Capture the cell that displays the provided text and extract its [x, y] central coordinate. 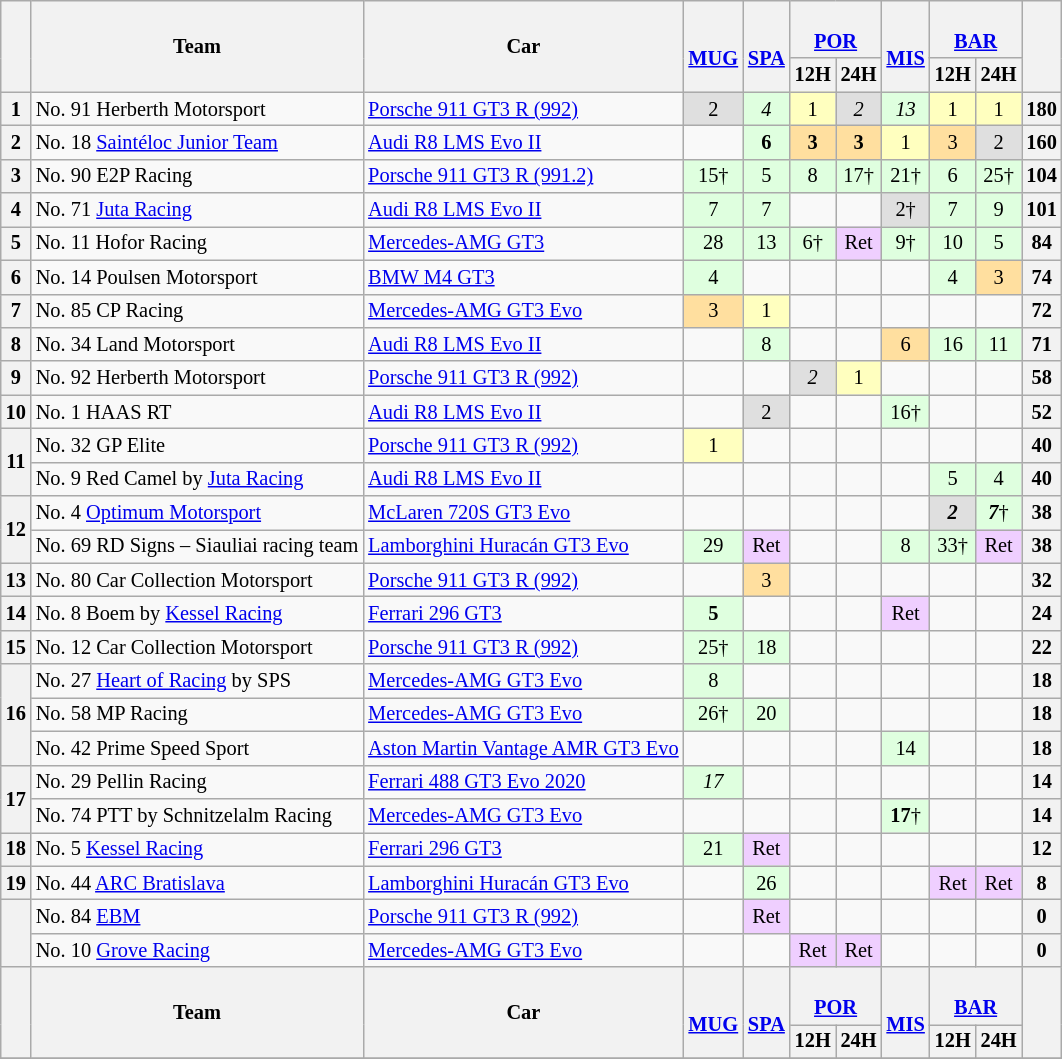
72 [1042, 311]
33† [953, 546]
101 [1042, 210]
6† [813, 243]
Ferrari 488 GT3 Evo 2020 [523, 782]
74 [1042, 277]
160 [1042, 142]
26† [714, 714]
No. 8 Boem by Kessel Racing [197, 613]
No. 90 E2P Racing [197, 176]
No. 29 Pellin Racing [197, 782]
7† [999, 513]
52 [1042, 412]
24 [1042, 613]
Mercedes-AMG GT3 [523, 243]
No. 91 Herberth Motorsport [197, 109]
No. 74 PTT by Schnitzelalm Racing [197, 815]
No. 71 Juta Racing [197, 210]
28 [714, 243]
No. 92 Herberth Motorsport [197, 378]
26 [766, 883]
No. 10 Grove Racing [197, 950]
No. 32 GP Elite [197, 445]
No. 84 EBM [197, 916]
McLaren 720S GT3 Evo [523, 513]
No. 44 ARC Bratislava [197, 883]
No. 58 MP Racing [197, 714]
No. 42 Prime Speed Sport [197, 748]
2† [906, 210]
21 [714, 849]
84 [1042, 243]
20 [766, 714]
9† [906, 243]
180 [1042, 109]
No. 85 CP Racing [197, 311]
No. 80 Car Collection Motorsport [197, 580]
No. 14 Poulsen Motorsport [197, 277]
21† [906, 176]
71 [1042, 344]
No. 4 Optimum Motorsport [197, 513]
104 [1042, 176]
19 [16, 883]
No. 27 Heart of Racing by SPS [197, 681]
58 [1042, 378]
No. 9 Red Camel by Juta Racing [197, 479]
Porsche 911 GT3 R (991.2) [523, 176]
No. 18 Saintéloc Junior Team [197, 142]
22 [1042, 647]
Aston Martin Vantage AMR GT3 Evo [523, 748]
No. 1 HAAS RT [197, 412]
No. 12 Car Collection Motorsport [197, 647]
15† [714, 176]
16† [906, 412]
No. 69 RD Signs – Siauliai racing team [197, 546]
BMW M4 GT3 [523, 277]
No. 5 Kessel Racing [197, 849]
No. 34 Land Motorsport [197, 344]
No. 11 Hofor Racing [197, 243]
29 [714, 546]
15 [16, 647]
32 [1042, 580]
